Return (X, Y) of the center of cell containing provided text 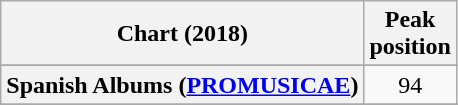
Chart (2018) (182, 34)
Peak position (410, 34)
Spanish Albums (PROMUSICAE) (182, 85)
94 (410, 85)
